Locate the cell with the specified text and output its (x, y) center coordinate. 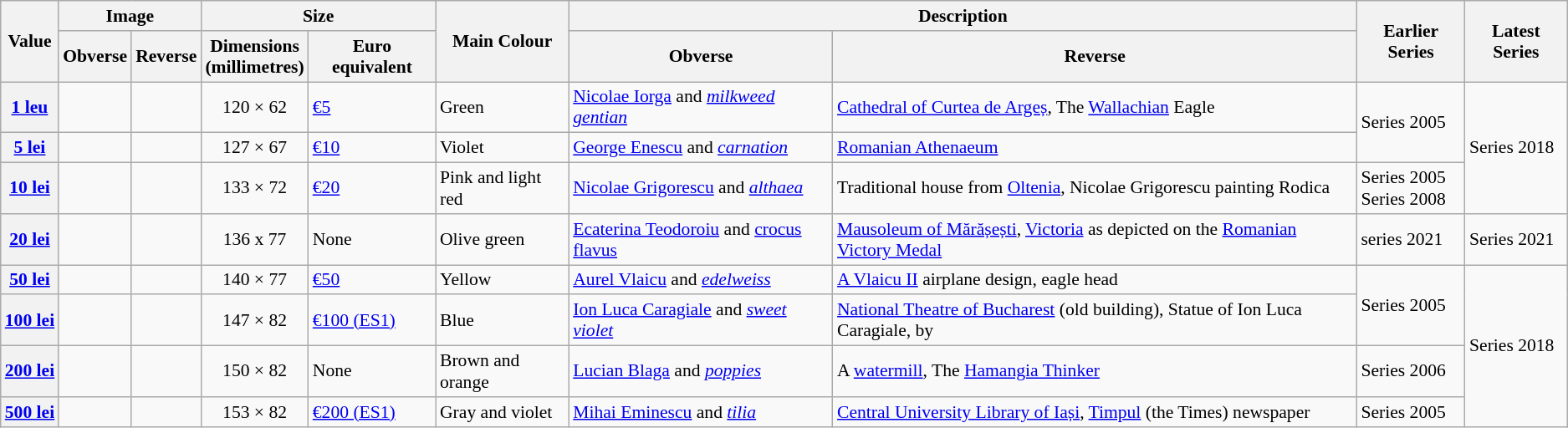
Dimensions(millimetres) (254, 57)
Latest Series (1516, 42)
A Vlaicu II airplane design, eagle head (1095, 280)
€50 (372, 280)
200 lei (30, 371)
Olive green (502, 239)
5 lei (30, 148)
Nicolae Grigorescu and althaea (701, 189)
Series 2006 (1411, 371)
136 x 77 (254, 239)
Green (502, 107)
€20 (372, 189)
500 lei (30, 412)
Series 2005Series 2008 (1411, 189)
Ecaterina Teodoroiu and crocus flavus (701, 239)
Main Colour (502, 42)
Gray and violet (502, 412)
Lucian Blaga and poppies (701, 371)
Mausoleum of Mărășești, Victoria as depicted on the Romanian Victory Medal (1095, 239)
Romanian Athenaeum (1095, 148)
Aurel Vlaicu and edelweiss (701, 280)
127 × 67 (254, 148)
Series 2021 (1516, 239)
Earlier Series (1411, 42)
Value (30, 42)
100 lei (30, 321)
10 lei (30, 189)
150 × 82 (254, 371)
National Theatre of Bucharest (old building), Statue of Ion Luca Caragiale, by (1095, 321)
Central University Library of Iași, Timpul (the Times) newspaper (1095, 412)
153 × 82 (254, 412)
Mihai Eminescu and tilia (701, 412)
Image (130, 16)
€5 (372, 107)
George Enescu and carnation (701, 148)
Blue (502, 321)
Nicolae Iorga and milkweed gentian (701, 107)
133 × 72 (254, 189)
Traditional house from Oltenia, Nicolae Grigorescu painting Rodica (1095, 189)
€100 (ES1) (372, 321)
1 leu (30, 107)
Pink and light red (502, 189)
A watermill, The Hamangia Thinker (1095, 371)
20 lei (30, 239)
50 lei (30, 280)
Yellow (502, 280)
Ion Luca Caragiale and sweet violet (701, 321)
147 × 82 (254, 321)
Violet (502, 148)
€10 (372, 148)
120 × 62 (254, 107)
140 × 77 (254, 280)
Cathedral of Curtea de Argeș, The Wallachian Eagle (1095, 107)
Euro equivalent (372, 57)
Description (963, 16)
€200 (ES1) (372, 412)
Size (318, 16)
Brown and orange (502, 371)
series 2021 (1411, 239)
